Output the (x, y) coordinate of the center of the cell containing the given text.  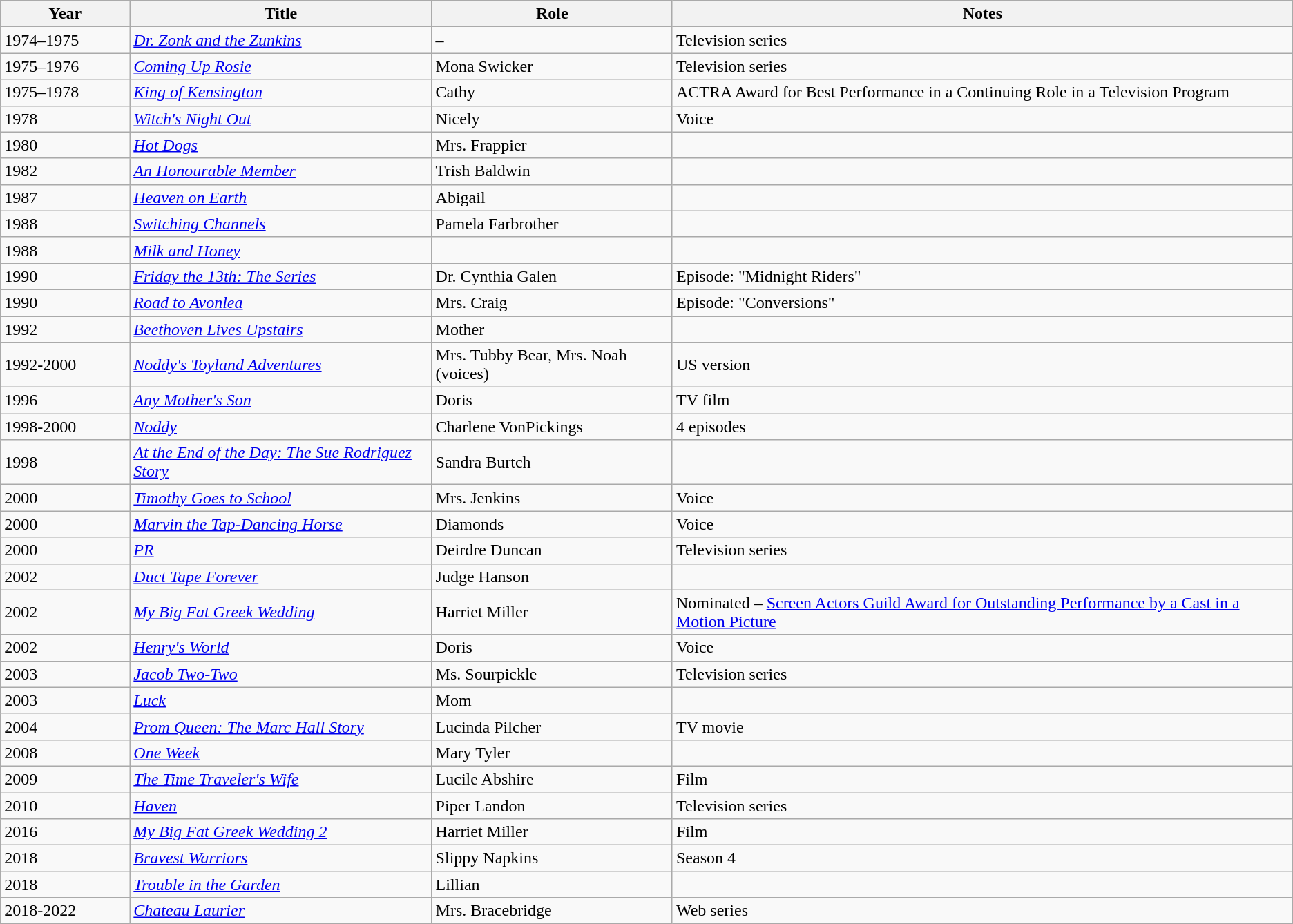
2004 (65, 726)
Timothy Goes to School (280, 498)
TV movie (982, 726)
Lillian (552, 885)
2008 (65, 753)
1998-2000 (65, 427)
Heaven on Earth (280, 198)
Friday the 13th: The Series (280, 276)
Any Mother's Son (280, 401)
1987 (65, 198)
Haven (280, 806)
Beethoven Lives Upstairs (280, 329)
Role (552, 14)
Deirdre Duncan (552, 550)
Abigail (552, 198)
Notes (982, 14)
Mrs. Frappier (552, 145)
1980 (65, 145)
Nominated – Screen Actors Guild Award for Outstanding Performance by a Cast in a Motion Picture (982, 612)
Trouble in the Garden (280, 885)
Diamonds (552, 524)
1982 (65, 171)
My Big Fat Greek Wedding 2 (280, 832)
Mrs. Bracebridge (552, 911)
Sandra Burtch (552, 463)
Web series (982, 911)
Milk and Honey (280, 250)
At the End of the Day: The Sue Rodriguez Story (280, 463)
1992 (65, 329)
Marvin the Tap-Dancing Horse (280, 524)
Dr. Cynthia Galen (552, 276)
Mrs. Craig (552, 302)
Episode: "Midnight Riders" (982, 276)
Pamela Farbrother (552, 224)
2018-2022 (65, 911)
TV film (982, 401)
Piper Landon (552, 806)
Mrs. Tubby Bear, Mrs. Noah (voices) (552, 365)
Noddy's Toyland Adventures (280, 365)
Year (65, 14)
1996 (65, 401)
– (552, 40)
Slippy Napkins (552, 858)
Nicely (552, 119)
Witch's Night Out (280, 119)
1978 (65, 119)
Henry's World (280, 648)
Prom Queen: The Marc Hall Story (280, 726)
Trish Baldwin (552, 171)
1998 (65, 463)
Episode: "Conversions" (982, 302)
Cathy (552, 93)
Noddy (280, 427)
My Big Fat Greek Wedding (280, 612)
The Time Traveler's Wife (280, 779)
Coming Up Rosie (280, 66)
Bravest Warriors (280, 858)
ACTRA Award for Best Performance in a Continuing Role in a Television Program (982, 93)
Switching Channels (280, 224)
Judge Hanson (552, 577)
Dr. Zonk and the Zunkins (280, 40)
Chateau Laurier (280, 911)
4 episodes (982, 427)
1992-2000 (65, 365)
Luck (280, 700)
Title (280, 14)
1974–1975 (65, 40)
PR (280, 550)
1975–1978 (65, 93)
US version (982, 365)
Duct Tape Forever (280, 577)
Lucinda Pilcher (552, 726)
Ms. Sourpickle (552, 674)
Mrs. Jenkins (552, 498)
Jacob Two-Two (280, 674)
Mom (552, 700)
1975–1976 (65, 66)
2010 (65, 806)
Road to Avonlea (280, 302)
Lucile Abshire (552, 779)
An Honourable Member (280, 171)
Mother (552, 329)
Season 4 (982, 858)
One Week (280, 753)
2009 (65, 779)
Mona Swicker (552, 66)
Charlene VonPickings (552, 427)
Mary Tyler (552, 753)
Hot Dogs (280, 145)
2016 (65, 832)
King of Kensington (280, 93)
